Locate the cell with the specified text and output its [X, Y] center coordinate. 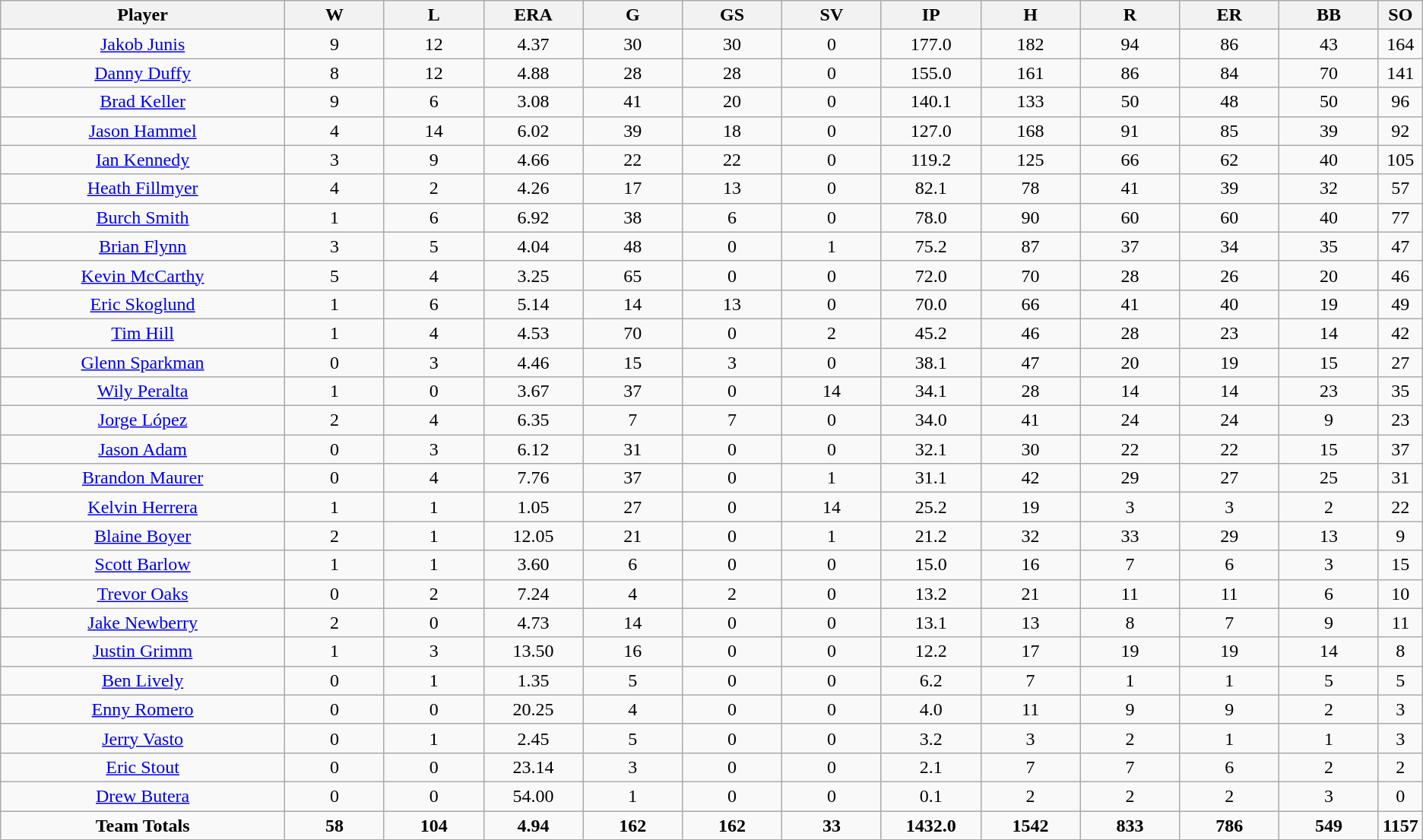
25.2 [930, 507]
7.76 [534, 478]
ER [1230, 15]
4.37 [534, 44]
Jason Adam [143, 449]
Brandon Maurer [143, 478]
85 [1230, 131]
77 [1400, 217]
Scott Barlow [143, 565]
87 [1031, 246]
1432.0 [930, 825]
58 [334, 825]
7.24 [534, 594]
26 [1230, 275]
91 [1130, 131]
R [1130, 15]
105 [1400, 160]
Tim Hill [143, 333]
84 [1230, 73]
Kelvin Herrera [143, 507]
18 [733, 131]
177.0 [930, 44]
70.0 [930, 304]
3.60 [534, 565]
Jason Hammel [143, 131]
31.1 [930, 478]
34.0 [930, 420]
Justin Grimm [143, 651]
4.66 [534, 160]
12.05 [534, 536]
L [433, 15]
4.53 [534, 333]
125 [1031, 160]
94 [1130, 44]
32.1 [930, 449]
43 [1329, 44]
25 [1329, 478]
75.2 [930, 246]
IP [930, 15]
4.46 [534, 363]
4.94 [534, 825]
34 [1230, 246]
164 [1400, 44]
38 [632, 217]
6.35 [534, 420]
3.25 [534, 275]
57 [1400, 189]
6.2 [930, 680]
Ben Lively [143, 680]
13.1 [930, 623]
Eric Stout [143, 767]
155.0 [930, 73]
1.35 [534, 680]
Eric Skoglund [143, 304]
4.04 [534, 246]
133 [1031, 102]
Jorge López [143, 420]
82.1 [930, 189]
13.2 [930, 594]
72.0 [930, 275]
Jakob Junis [143, 44]
Heath Fillmyer [143, 189]
96 [1400, 102]
15.0 [930, 565]
13.50 [534, 651]
0.1 [930, 796]
Glenn Sparkman [143, 363]
GS [733, 15]
3.08 [534, 102]
20.25 [534, 709]
Trevor Oaks [143, 594]
182 [1031, 44]
ERA [534, 15]
1542 [1031, 825]
3.67 [534, 391]
161 [1031, 73]
Danny Duffy [143, 73]
168 [1031, 131]
Drew Butera [143, 796]
Jerry Vasto [143, 738]
6.12 [534, 449]
549 [1329, 825]
Enny Romero [143, 709]
45.2 [930, 333]
140.1 [930, 102]
1.05 [534, 507]
34.1 [930, 391]
SV [832, 15]
119.2 [930, 160]
6.92 [534, 217]
Brian Flynn [143, 246]
SO [1400, 15]
4.88 [534, 73]
W [334, 15]
6.02 [534, 131]
54.00 [534, 796]
5.14 [534, 304]
38.1 [930, 363]
Team Totals [143, 825]
104 [433, 825]
3.2 [930, 738]
90 [1031, 217]
Burch Smith [143, 217]
Jake Newberry [143, 623]
78.0 [930, 217]
833 [1130, 825]
4.26 [534, 189]
Ian Kennedy [143, 160]
21.2 [930, 536]
Player [143, 15]
1157 [1400, 825]
Blaine Boyer [143, 536]
23.14 [534, 767]
78 [1031, 189]
10 [1400, 594]
4.0 [930, 709]
4.73 [534, 623]
Wily Peralta [143, 391]
127.0 [930, 131]
65 [632, 275]
H [1031, 15]
786 [1230, 825]
Brad Keller [143, 102]
92 [1400, 131]
12.2 [930, 651]
49 [1400, 304]
2.1 [930, 767]
Kevin McCarthy [143, 275]
62 [1230, 160]
141 [1400, 73]
G [632, 15]
2.45 [534, 738]
BB [1329, 15]
